For the text-containing cell, return its midpoint in [X, Y] coordinate format. 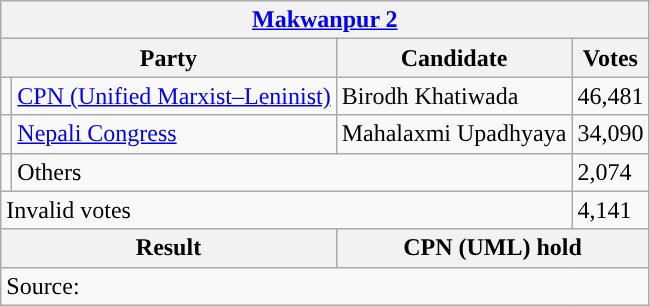
2,074 [610, 172]
Votes [610, 58]
Birodh Khatiwada [454, 96]
Result [168, 248]
46,481 [610, 96]
CPN (UML) hold [492, 248]
Invalid votes [286, 210]
Party [168, 58]
34,090 [610, 134]
CPN (Unified Marxist–Leninist) [174, 96]
Source: [325, 286]
Others [292, 172]
Mahalaxmi Upadhyaya [454, 134]
Nepali Congress [174, 134]
Candidate [454, 58]
4,141 [610, 210]
Makwanpur 2 [325, 20]
